Find where the given text appears and provide that cell's center as (X, Y) coordinate. 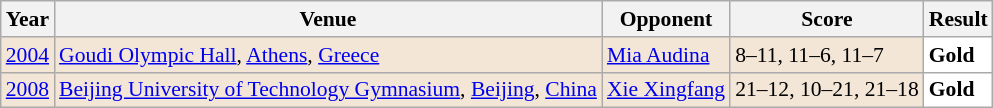
21–12, 10–21, 21–18 (827, 90)
Score (827, 19)
Year (28, 19)
Opponent (666, 19)
Beijing University of Technology Gymnasium, Beijing, China (328, 90)
Goudi Olympic Hall, Athens, Greece (328, 55)
Xie Xingfang (666, 90)
8–11, 11–6, 11–7 (827, 55)
Mia Audina (666, 55)
2008 (28, 90)
Result (958, 19)
2004 (28, 55)
Venue (328, 19)
